For the text-containing cell, return its midpoint in [X, Y] coordinate format. 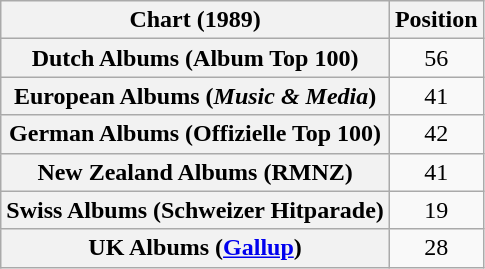
Dutch Albums (Album Top 100) [196, 58]
56 [436, 58]
Swiss Albums (Schweizer Hitparade) [196, 210]
UK Albums (Gallup) [196, 248]
Chart (1989) [196, 20]
Position [436, 20]
European Albums (Music & Media) [196, 96]
42 [436, 134]
German Albums (Offizielle Top 100) [196, 134]
19 [436, 210]
New Zealand Albums (RMNZ) [196, 172]
28 [436, 248]
